Extract the [x, y] coordinate from the center of the cell holding the provided text.  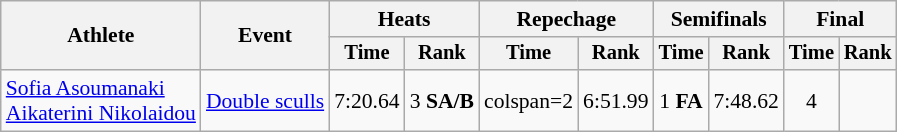
Repechage [566, 19]
Final [840, 19]
Heats [404, 19]
Sofia AsoumanakiAikaterini Nikolaidou [101, 100]
7:20.64 [366, 100]
3 SA/B [442, 100]
6:51.99 [616, 100]
colspan=2 [528, 100]
1 FA [682, 100]
Athlete [101, 36]
7:48.62 [746, 100]
4 [812, 100]
Semifinals [719, 19]
Event [265, 36]
Double sculls [265, 100]
